Determine the [X, Y] coordinate at the center of the cell enclosing the given text.  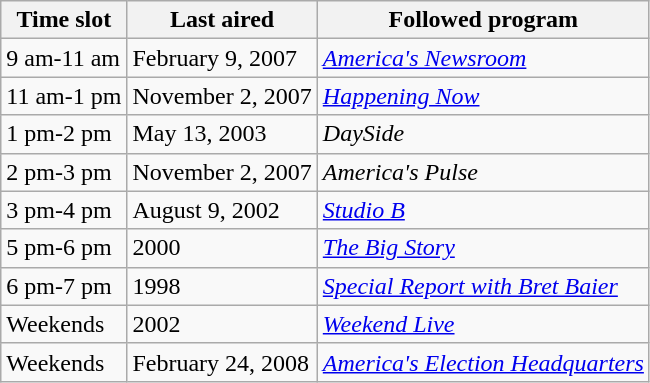
Studio B [483, 210]
2000 [222, 248]
The Big Story [483, 248]
5 pm-6 pm [64, 248]
February 24, 2008 [222, 362]
Happening Now [483, 96]
February 9, 2007 [222, 58]
DaySide [483, 134]
Weekend Live [483, 324]
America's Newsroom [483, 58]
Last aired [222, 20]
3 pm-4 pm [64, 210]
Special Report with Bret Baier [483, 286]
2 pm-3 pm [64, 172]
August 9, 2002 [222, 210]
9 am-11 am [64, 58]
6 pm-7 pm [64, 286]
1 pm-2 pm [64, 134]
Time slot [64, 20]
America's Pulse [483, 172]
11 am-1 pm [64, 96]
2002 [222, 324]
May 13, 2003 [222, 134]
1998 [222, 286]
Followed program [483, 20]
America's Election Headquarters [483, 362]
